Extract the (X, Y) coordinate from the center of the cell holding the provided text.  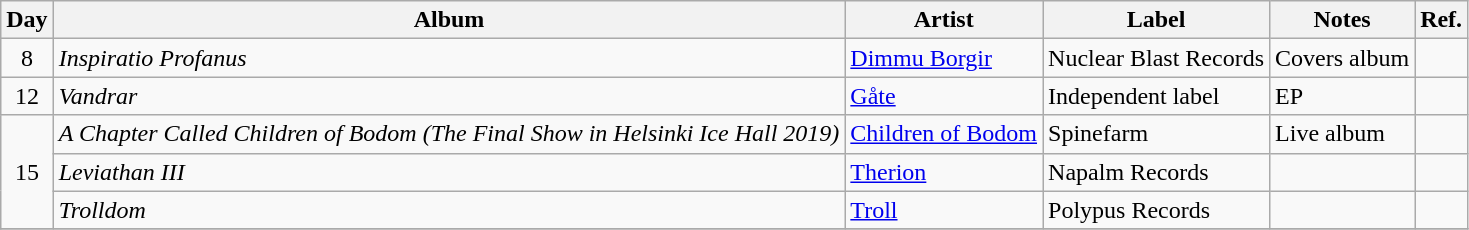
Artist (944, 20)
Ref. (1442, 20)
12 (27, 96)
Nuclear Blast Records (1156, 58)
Children of Bodom (944, 134)
Polypus Records (1156, 210)
Dimmu Borgir (944, 58)
Leviathan III (449, 172)
Gåte (944, 96)
Notes (1342, 20)
Covers album (1342, 58)
Day (27, 20)
Troll (944, 210)
Label (1156, 20)
EP (1342, 96)
Trolldom (449, 210)
8 (27, 58)
Therion (944, 172)
A Chapter Called Children of Bodom (The Final Show in Helsinki Ice Hall 2019) (449, 134)
Independent label (1156, 96)
15 (27, 172)
Album (449, 20)
Vandrar (449, 96)
Live album (1342, 134)
Napalm Records (1156, 172)
Inspiratio Profanus (449, 58)
Spinefarm (1156, 134)
